Search for the cell housing the specified text and yield its (X, Y) center coordinate. 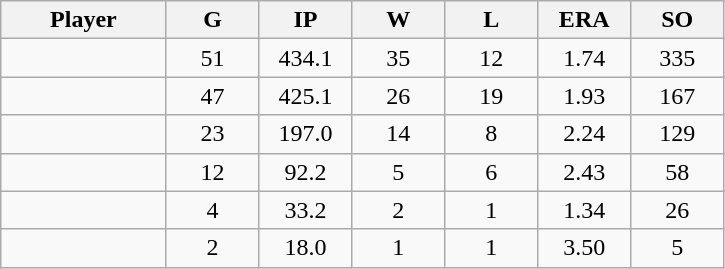
335 (678, 58)
2.43 (584, 172)
ERA (584, 20)
425.1 (306, 96)
92.2 (306, 172)
2.24 (584, 134)
6 (492, 172)
434.1 (306, 58)
L (492, 20)
51 (212, 58)
IP (306, 20)
14 (398, 134)
W (398, 20)
129 (678, 134)
58 (678, 172)
197.0 (306, 134)
1.34 (584, 210)
SO (678, 20)
23 (212, 134)
167 (678, 96)
8 (492, 134)
19 (492, 96)
G (212, 20)
47 (212, 96)
3.50 (584, 248)
1.74 (584, 58)
33.2 (306, 210)
4 (212, 210)
Player (84, 20)
1.93 (584, 96)
35 (398, 58)
18.0 (306, 248)
